Extract the [X, Y] coordinate from the center of the cell holding the provided text.  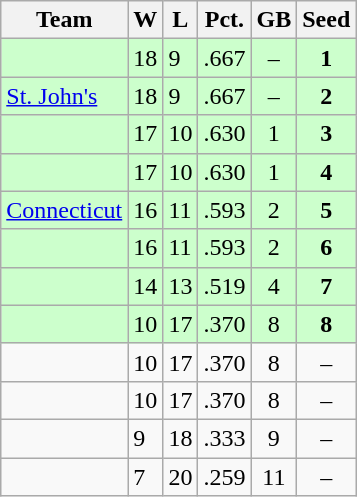
L [180, 20]
Team [64, 20]
GB [274, 20]
Pct. [224, 20]
St. John's [64, 96]
W [146, 20]
6 [326, 248]
Seed [326, 20]
14 [146, 286]
3 [326, 134]
.259 [224, 477]
Connecticut [64, 210]
5 [326, 210]
13 [180, 286]
20 [180, 477]
.333 [224, 438]
.519 [224, 286]
